Extract the (x, y) coordinate from the center of the cell holding the provided text.  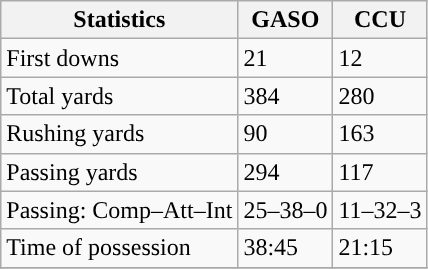
163 (380, 134)
Total yards (120, 96)
Time of possession (120, 248)
First downs (120, 58)
294 (286, 172)
GASO (286, 20)
12 (380, 58)
21:15 (380, 248)
384 (286, 96)
90 (286, 134)
Statistics (120, 20)
CCU (380, 20)
Rushing yards (120, 134)
11–32–3 (380, 210)
38:45 (286, 248)
280 (380, 96)
Passing yards (120, 172)
21 (286, 58)
Passing: Comp–Att–Int (120, 210)
25–38–0 (286, 210)
117 (380, 172)
